Return the (X, Y) coordinate for the center point of the cell that contains the specified text.  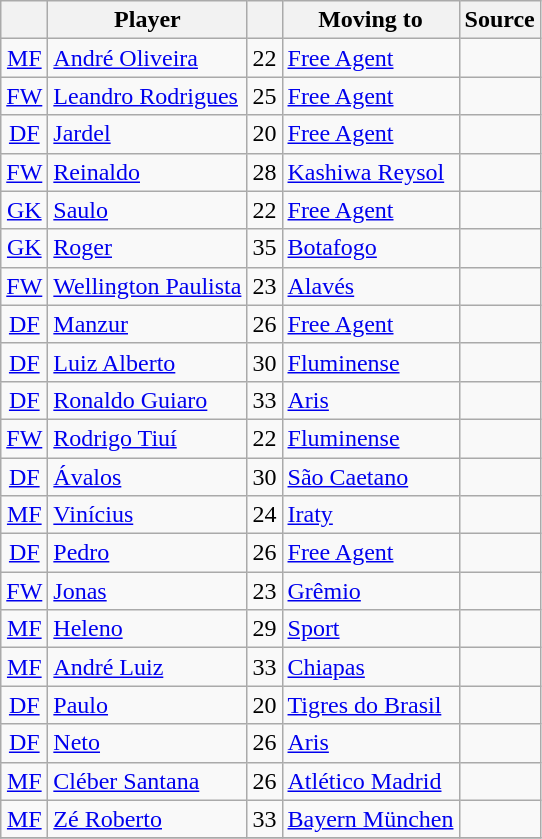
Cléber Santana (148, 781)
Grêmio (370, 591)
Reinaldo (148, 172)
André Luiz (148, 667)
Leandro Rodrigues (148, 96)
Zé Roberto (148, 819)
Rodrigo Tiuí (148, 438)
Sport (370, 629)
Vinícius (148, 515)
Neto (148, 743)
Player (148, 20)
Manzur (148, 324)
Paulo (148, 705)
Source (500, 20)
Heleno (148, 629)
Saulo (148, 210)
25 (264, 96)
Ronaldo Guiaro (148, 400)
35 (264, 248)
Kashiwa Reysol (370, 172)
Bayern München (370, 819)
Luiz Alberto (148, 362)
24 (264, 515)
São Caetano (370, 477)
Jardel (148, 134)
Moving to (370, 20)
Tigres do Brasil (370, 705)
Chiapas (370, 667)
29 (264, 629)
Roger (148, 248)
Jonas (148, 591)
28 (264, 172)
Iraty (370, 515)
André Oliveira (148, 58)
Atlético Madrid (370, 781)
Wellington Paulista (148, 286)
Pedro (148, 553)
Ávalos (148, 477)
Botafogo (370, 248)
Alavés (370, 286)
